Determine the (X, Y) coordinate at the center of the cell enclosing the given text.  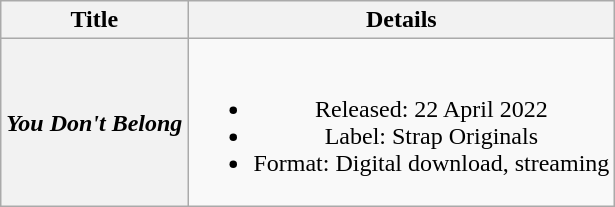
Details (402, 20)
Title (94, 20)
You Don't Belong (94, 122)
Released: 22 April 2022Label: Strap OriginalsFormat: Digital download, streaming (402, 122)
